Pinpoint the cell where the given text exists, returning its [X, Y] midpoint coordinate. 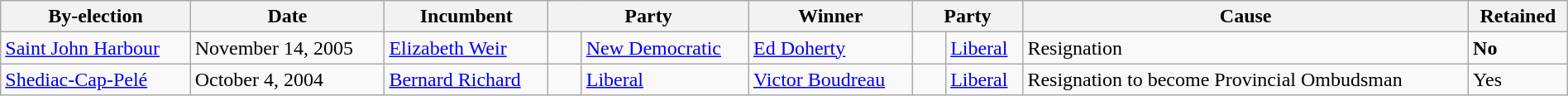
Elizabeth Weir [466, 48]
Incumbent [466, 17]
Date [288, 17]
Winner [830, 17]
November 14, 2005 [288, 48]
Shediac-Cap-Pelé [96, 79]
New Democratic [665, 48]
Resignation [1245, 48]
By-election [96, 17]
Cause [1245, 17]
Saint John Harbour [96, 48]
Yes [1518, 79]
Bernard Richard [466, 79]
October 4, 2004 [288, 79]
Victor Boudreau [830, 79]
No [1518, 48]
Ed Doherty [830, 48]
Resignation to become Provincial Ombudsman [1245, 79]
Retained [1518, 17]
